Determine the (X, Y) coordinate at the center of the cell enclosing the given text.  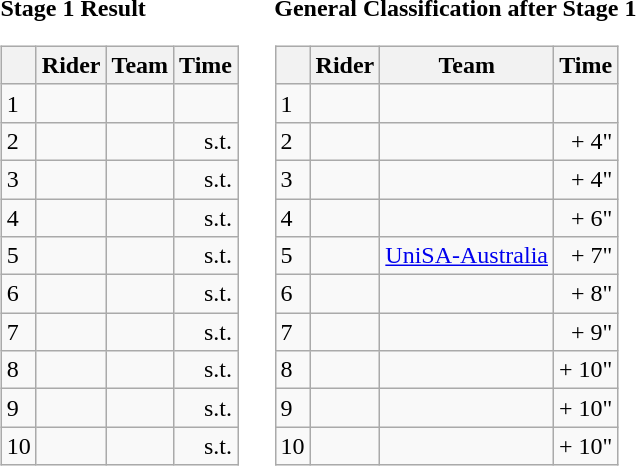
+ 8" (586, 294)
UniSA-Australia (467, 256)
+ 9" (586, 332)
+ 6" (586, 217)
+ 7" (586, 256)
